Output the [X, Y] coordinate of the center of the cell containing the given text.  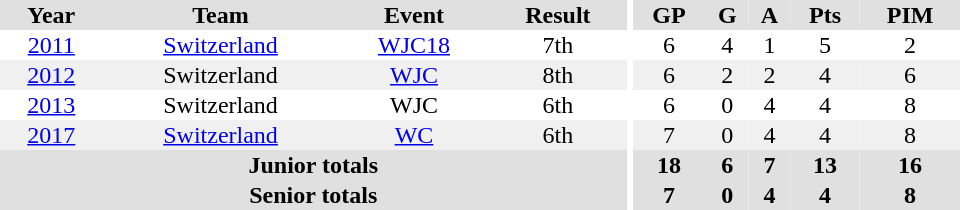
7th [558, 45]
2012 [51, 75]
2011 [51, 45]
2017 [51, 135]
18 [670, 165]
Pts [825, 15]
WC [414, 135]
5 [825, 45]
Result [558, 15]
Senior totals [314, 195]
1 [770, 45]
G [728, 15]
13 [825, 165]
Junior totals [314, 165]
PIM [910, 15]
8th [558, 75]
WJC18 [414, 45]
GP [670, 15]
16 [910, 165]
A [770, 15]
2013 [51, 105]
Team [220, 15]
Year [51, 15]
Event [414, 15]
